Output the [x, y] coordinate of the center of the cell containing the given text.  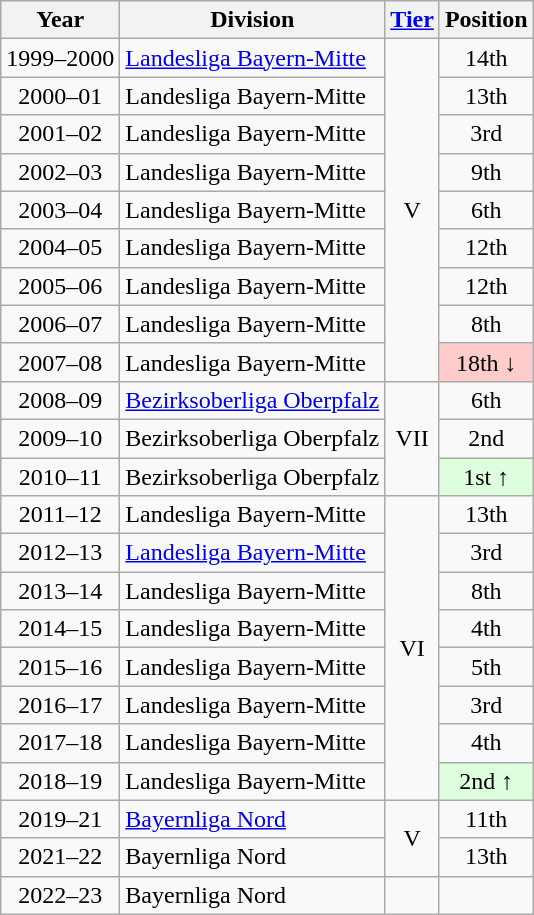
2004–05 [60, 248]
Position [486, 20]
Year [60, 20]
2016–17 [60, 705]
5th [486, 667]
2017–18 [60, 743]
2022–23 [60, 895]
VI [412, 648]
2009–10 [60, 438]
2011–12 [60, 515]
11th [486, 819]
2005–06 [60, 286]
9th [486, 172]
2013–14 [60, 591]
18th ↓ [486, 362]
VII [412, 438]
2014–15 [60, 629]
2021–22 [60, 857]
Tier [412, 20]
2018–19 [60, 781]
2003–04 [60, 210]
2000–01 [60, 96]
2012–13 [60, 553]
2001–02 [60, 134]
2008–09 [60, 400]
2010–11 [60, 477]
1st ↑ [486, 477]
2002–03 [60, 172]
2007–08 [60, 362]
2nd ↑ [486, 781]
2006–07 [60, 324]
14th [486, 58]
2015–16 [60, 667]
Division [252, 20]
2nd [486, 438]
1999–2000 [60, 58]
2019–21 [60, 819]
